Extract the (X, Y) coordinate from the center of the cell holding the provided text.  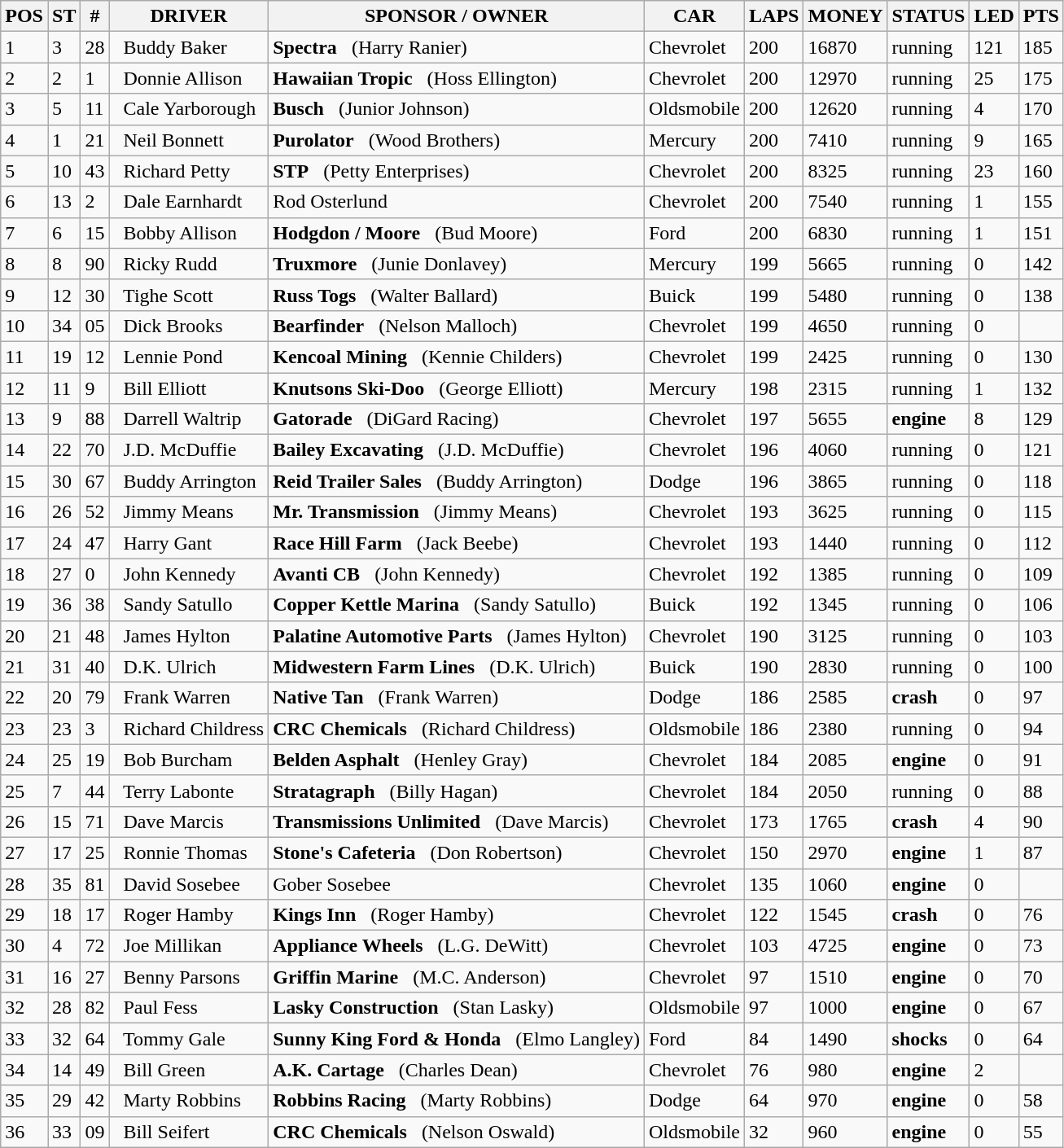
4650 (845, 326)
2050 (845, 791)
5480 (845, 295)
Palatine Automotive Parts (James Hylton) (457, 636)
D.K. Ulrich (189, 667)
2830 (845, 667)
106 (1040, 605)
Tighe Scott (189, 295)
Ronnie Thomas (189, 852)
7540 (845, 202)
A.K. Cartage (Charles Dean) (457, 1070)
Midwestern Farm Lines (D.K. Ulrich) (457, 667)
Sandy Satullo (189, 605)
52 (94, 512)
142 (1040, 264)
Truxmore (Junie Donlavey) (457, 264)
MONEY (845, 16)
CRC Chemicals (Richard Childress) (457, 729)
Jimmy Means (189, 512)
Sunny King Ford & Honda (Elmo Langley) (457, 1039)
122 (774, 915)
135 (774, 883)
Richard Petty (189, 171)
Spectra (Harry Ranier) (457, 47)
100 (1040, 667)
197 (774, 419)
48 (94, 636)
Appliance Wheels (L.G. DeWitt) (457, 946)
165 (1040, 140)
Robbins Racing (Marty Robbins) (457, 1101)
Race Hill Farm (Jack Beebe) (457, 543)
8325 (845, 171)
Bailey Excavating (J.D. McDuffie) (457, 450)
79 (94, 698)
185 (1040, 47)
2380 (845, 729)
84 (774, 1039)
132 (1040, 388)
Belden Asphalt (Henley Gray) (457, 760)
43 (94, 171)
Buddy Arrington (189, 481)
42 (94, 1101)
3625 (845, 512)
Harry Gant (189, 543)
2315 (845, 388)
71 (94, 822)
Neil Bonnett (189, 140)
CAR (694, 16)
150 (774, 852)
1510 (845, 977)
138 (1040, 295)
1345 (845, 605)
5655 (845, 419)
81 (94, 883)
J.D. McDuffie (189, 450)
2970 (845, 852)
173 (774, 822)
Cale Yarborough (189, 109)
Copper Kettle Marina (Sandy Satullo) (457, 605)
6830 (845, 233)
LAPS (774, 16)
87 (1040, 852)
Reid Trailer Sales (Buddy Arrington) (457, 481)
Transmissions Unlimited (Dave Marcis) (457, 822)
980 (845, 1070)
Lennie Pond (189, 357)
LED (994, 16)
73 (1040, 946)
Bill Seifert (189, 1132)
David Sosebee (189, 883)
09 (94, 1132)
94 (1040, 729)
1440 (845, 543)
Stone's Cafeteria (Don Robertson) (457, 852)
POS (24, 16)
151 (1040, 233)
Dave Marcis (189, 822)
Busch (Junior Johnson) (457, 109)
160 (1040, 171)
Bobby Allison (189, 233)
Buddy Baker (189, 47)
130 (1040, 357)
47 (94, 543)
Gober Sosebee (457, 883)
Ricky Rudd (189, 264)
112 (1040, 543)
Dick Brooks (189, 326)
SPONSOR / OWNER (457, 16)
40 (94, 667)
Bearfinder (Nelson Malloch) (457, 326)
James Hylton (189, 636)
Bill Elliott (189, 388)
16870 (845, 47)
Mr. Transmission (Jimmy Means) (457, 512)
72 (94, 946)
Donnie Allison (189, 78)
ST (63, 16)
Bill Green (189, 1070)
Roger Hamby (189, 915)
Paul Fess (189, 1008)
Benny Parsons (189, 977)
Marty Robbins (189, 1101)
# (94, 16)
1385 (845, 574)
Joe Millikan (189, 946)
1765 (845, 822)
Gatorade (DiGard Racing) (457, 419)
12620 (845, 109)
2425 (845, 357)
Purolator (Wood Brothers) (457, 140)
115 (1040, 512)
John Kennedy (189, 574)
49 (94, 1070)
82 (94, 1008)
shocks (928, 1039)
118 (1040, 481)
1000 (845, 1008)
170 (1040, 109)
1490 (845, 1039)
4060 (845, 450)
175 (1040, 78)
198 (774, 388)
109 (1040, 574)
4725 (845, 946)
Richard Childress (189, 729)
12970 (845, 78)
Lasky Construction (Stan Lasky) (457, 1008)
55 (1040, 1132)
2085 (845, 760)
Avanti CB (John Kennedy) (457, 574)
Stratagraph (Billy Hagan) (457, 791)
91 (1040, 760)
CRC Chemicals (Nelson Oswald) (457, 1132)
44 (94, 791)
STP (Petty Enterprises) (457, 171)
1060 (845, 883)
STATUS (928, 16)
Hawaiian Tropic (Hoss Ellington) (457, 78)
Dale Earnhardt (189, 202)
5665 (845, 264)
960 (845, 1132)
155 (1040, 202)
3125 (845, 636)
1545 (845, 915)
58 (1040, 1101)
Bob Burcham (189, 760)
Knutsons Ski-Doo (George Elliott) (457, 388)
Hodgdon / Moore (Bud Moore) (457, 233)
DRIVER (189, 16)
2585 (845, 698)
3865 (845, 481)
Rod Osterlund (457, 202)
Terry Labonte (189, 791)
Kencoal Mining (Kennie Childers) (457, 357)
Darrell Waltrip (189, 419)
38 (94, 605)
05 (94, 326)
Griffin Marine (M.C. Anderson) (457, 977)
Kings Inn (Roger Hamby) (457, 915)
129 (1040, 419)
Frank Warren (189, 698)
970 (845, 1101)
Native Tan (Frank Warren) (457, 698)
7410 (845, 140)
PTS (1040, 16)
Tommy Gale (189, 1039)
Russ Togs (Walter Ballard) (457, 295)
